Extract the (X, Y) coordinate from the center of the cell holding the provided text.  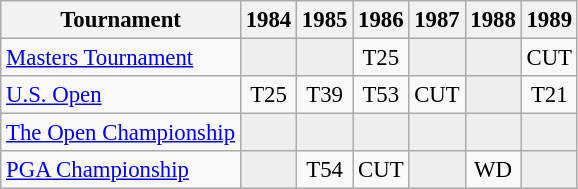
U.S. Open (121, 95)
1984 (268, 20)
1985 (325, 20)
1988 (493, 20)
Masters Tournament (121, 58)
T53 (381, 95)
T39 (325, 95)
T54 (325, 170)
T21 (549, 95)
Tournament (121, 20)
1989 (549, 20)
PGA Championship (121, 170)
1987 (437, 20)
The Open Championship (121, 133)
1986 (381, 20)
WD (493, 170)
